Pinpoint the cell where the given text exists, returning its [X, Y] midpoint coordinate. 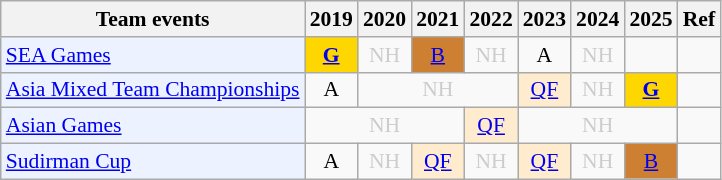
2025 [650, 19]
Team events [153, 19]
2023 [544, 19]
2021 [438, 19]
Asia Mixed Team Championships [153, 90]
2020 [384, 19]
2019 [332, 19]
2022 [490, 19]
Ref [699, 19]
Sudirman Cup [153, 162]
SEA Games [153, 55]
Asian Games [153, 126]
2024 [598, 19]
